Identify which cell holds the provided text, then report its [x, y] central coordinate. 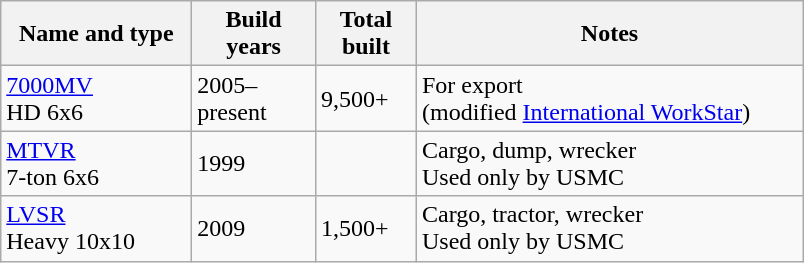
1999 [254, 164]
1,500+ [366, 228]
7000MVHD 6x6 [96, 98]
MTVR7-ton 6x6 [96, 164]
For export(modified International WorkStar) [609, 98]
2009 [254, 228]
Cargo, dump, wreckerUsed only by USMC [609, 164]
Total built [366, 34]
Name and type [96, 34]
9,500+ [366, 98]
2005–present [254, 98]
Cargo, tractor, wreckerUsed only by USMC [609, 228]
LVSRHeavy 10x10 [96, 228]
Build years [254, 34]
Notes [609, 34]
